Return [x, y] of the center of cell containing provided text 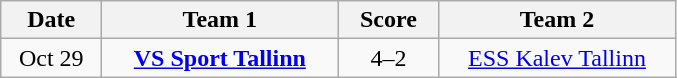
Score [388, 20]
Team 1 [220, 20]
Date [52, 20]
Oct 29 [52, 58]
Team 2 [557, 20]
VS Sport Tallinn [220, 58]
4–2 [388, 58]
ESS Kalev Tallinn [557, 58]
